Scan for the cell matching the given text and deliver its (x, y) coordinate at center. 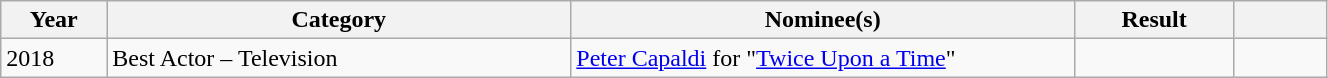
Year (54, 20)
Result (1154, 20)
2018 (54, 58)
Category (339, 20)
Peter Capaldi for "Twice Upon a Time" (823, 58)
Nominee(s) (823, 20)
Best Actor – Television (339, 58)
